Search for the cell housing the specified text and yield its (X, Y) center coordinate. 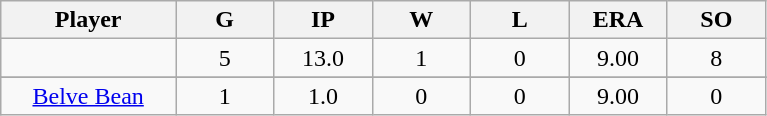
G (225, 20)
SO (716, 20)
1.0 (323, 96)
Player (88, 20)
13.0 (323, 58)
Belve Bean (88, 96)
5 (225, 58)
8 (716, 58)
W (421, 20)
ERA (618, 20)
IP (323, 20)
L (520, 20)
